Output the (x, y) coordinate of the center of the cell containing the given text.  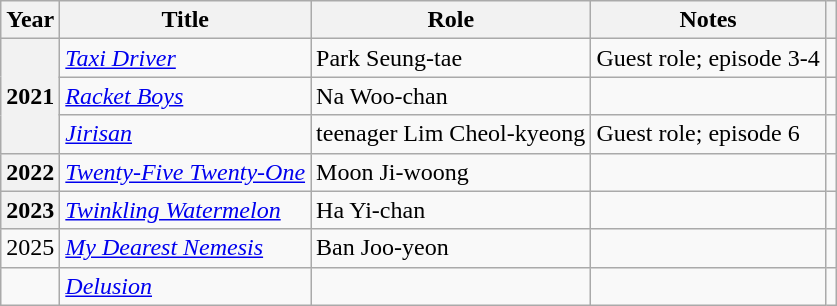
Title (186, 20)
Na Woo-chan (451, 96)
Twenty-Five Twenty-One (186, 172)
Notes (708, 20)
Guest role; episode 3-4 (708, 58)
Ban Joo-yeon (451, 248)
2022 (30, 172)
Park Seung-tae (451, 58)
Role (451, 20)
teenager Lim Cheol-kyeong (451, 134)
Ha Yi-chan (451, 210)
2023 (30, 210)
Taxi Driver (186, 58)
2025 (30, 248)
Moon Ji-woong (451, 172)
Jirisan (186, 134)
Racket Boys (186, 96)
Twinkling Watermelon (186, 210)
Year (30, 20)
2021 (30, 96)
Guest role; episode 6 (708, 134)
Delusion (186, 286)
My Dearest Nemesis (186, 248)
